For the text-containing cell, return its midpoint in [X, Y] coordinate format. 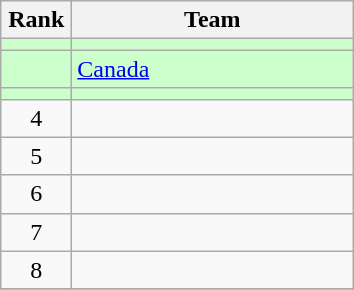
4 [36, 118]
5 [36, 156]
6 [36, 194]
8 [36, 270]
Team [212, 20]
7 [36, 232]
Rank [36, 20]
Canada [212, 69]
